Pinpoint the cell where the given text exists, returning its (x, y) midpoint coordinate. 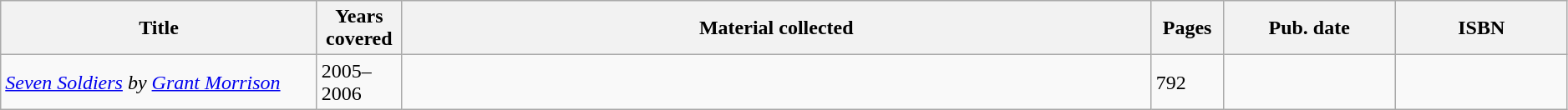
Pages (1187, 28)
ISBN (1481, 28)
2005–2006 (359, 82)
792 (1187, 82)
Pub. date (1309, 28)
Years covered (359, 28)
Title (159, 28)
Material collected (776, 28)
Seven Soldiers by Grant Morrison (159, 82)
